Scan for the cell matching the given text and deliver its [X, Y] coordinate at center. 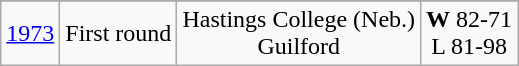
1973 [30, 34]
W 82-71 L 81-98 [470, 34]
Hastings College (Neb.) Guilford [299, 34]
First round [118, 34]
